Scan for the cell matching the given text and deliver its [X, Y] coordinate at center. 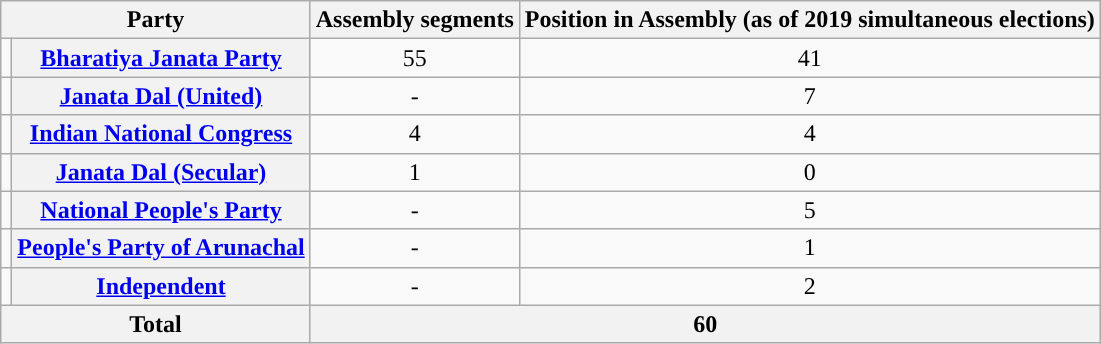
Total [156, 324]
Independent [161, 286]
National People's Party [161, 210]
Position in Assembly (as of 2019 simultaneous elections) [810, 20]
Indian National Congress [161, 134]
People's Party of Arunachal [161, 248]
2 [810, 286]
55 [414, 58]
Janata Dal (Secular) [161, 172]
Assembly segments [414, 20]
60 [705, 324]
7 [810, 96]
41 [810, 58]
Party [156, 20]
0 [810, 172]
Janata Dal (United) [161, 96]
5 [810, 210]
Bharatiya Janata Party [161, 58]
